Provide the [X, Y] coordinate of the cell's center where the given text is located.  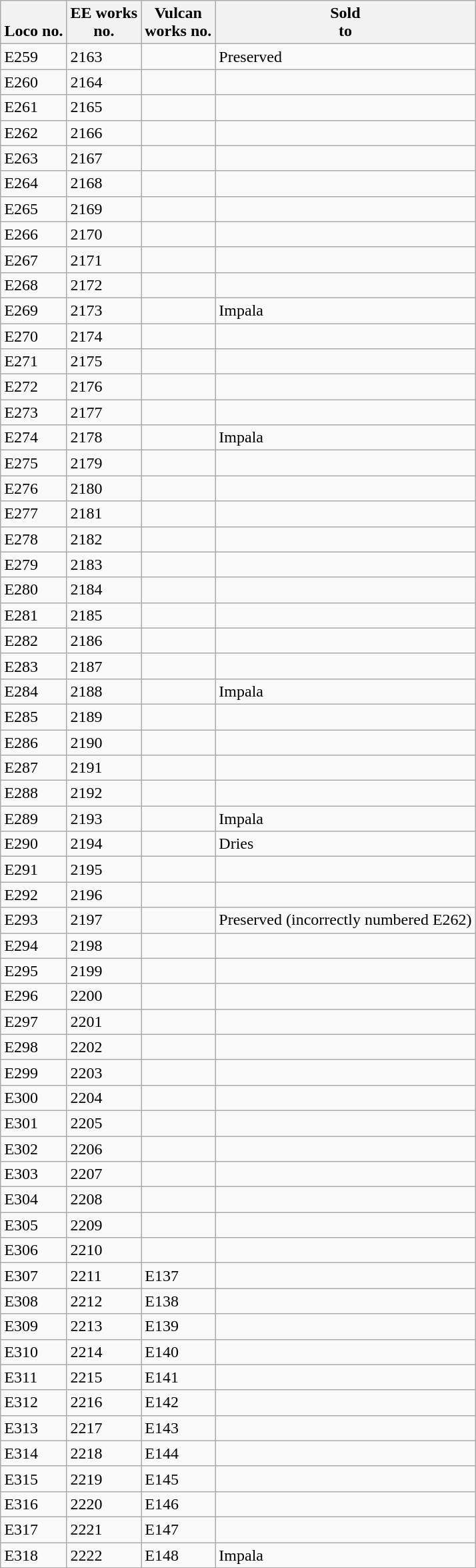
2166 [104, 133]
E270 [33, 336]
2211 [104, 1276]
E275 [33, 463]
E318 [33, 1555]
E297 [33, 1022]
2185 [104, 615]
E273 [33, 412]
2195 [104, 869]
Vulcanworks no. [179, 23]
2174 [104, 336]
2190 [104, 743]
E282 [33, 641]
E147 [179, 1529]
2198 [104, 945]
E317 [33, 1529]
E291 [33, 869]
2210 [104, 1250]
E310 [33, 1352]
E141 [179, 1377]
2199 [104, 971]
2175 [104, 362]
E314 [33, 1453]
2206 [104, 1148]
E140 [179, 1352]
Preserved [345, 57]
E278 [33, 539]
2204 [104, 1098]
E139 [179, 1326]
E280 [33, 590]
E293 [33, 920]
E284 [33, 691]
E303 [33, 1174]
E274 [33, 438]
E290 [33, 844]
E137 [179, 1276]
2207 [104, 1174]
2169 [104, 209]
Preserved (incorrectly numbered E262) [345, 920]
2177 [104, 412]
E279 [33, 564]
E312 [33, 1403]
E289 [33, 819]
2215 [104, 1377]
2218 [104, 1453]
E294 [33, 945]
2197 [104, 920]
E272 [33, 387]
2212 [104, 1301]
Loco no. [33, 23]
E292 [33, 895]
2203 [104, 1072]
E281 [33, 615]
E299 [33, 1072]
E300 [33, 1098]
2214 [104, 1352]
E309 [33, 1326]
2165 [104, 107]
2208 [104, 1200]
E266 [33, 234]
EE worksno. [104, 23]
2180 [104, 488]
2171 [104, 260]
2164 [104, 82]
E308 [33, 1301]
E301 [33, 1123]
2191 [104, 768]
2163 [104, 57]
2170 [104, 234]
2168 [104, 183]
2184 [104, 590]
2188 [104, 691]
2220 [104, 1504]
E304 [33, 1200]
E268 [33, 285]
E296 [33, 996]
Soldto [345, 23]
2181 [104, 514]
E285 [33, 717]
2196 [104, 895]
E313 [33, 1428]
2173 [104, 310]
2193 [104, 819]
2205 [104, 1123]
2192 [104, 793]
E146 [179, 1504]
E287 [33, 768]
E298 [33, 1047]
2183 [104, 564]
2186 [104, 641]
E263 [33, 158]
E307 [33, 1276]
E148 [179, 1555]
2176 [104, 387]
2178 [104, 438]
E138 [179, 1301]
E264 [33, 183]
E286 [33, 743]
E267 [33, 260]
2182 [104, 539]
E143 [179, 1428]
2201 [104, 1022]
Dries [345, 844]
E302 [33, 1148]
E142 [179, 1403]
E311 [33, 1377]
2222 [104, 1555]
E144 [179, 1453]
2209 [104, 1225]
E315 [33, 1479]
E288 [33, 793]
2179 [104, 463]
E145 [179, 1479]
2200 [104, 996]
E261 [33, 107]
2189 [104, 717]
E316 [33, 1504]
E277 [33, 514]
2221 [104, 1529]
E306 [33, 1250]
E271 [33, 362]
E305 [33, 1225]
2202 [104, 1047]
E262 [33, 133]
2172 [104, 285]
E276 [33, 488]
E259 [33, 57]
E265 [33, 209]
E295 [33, 971]
2194 [104, 844]
2187 [104, 666]
2219 [104, 1479]
E269 [33, 310]
2216 [104, 1403]
2167 [104, 158]
E260 [33, 82]
2213 [104, 1326]
2217 [104, 1428]
E283 [33, 666]
